Return [x, y] of the center of cell containing provided text 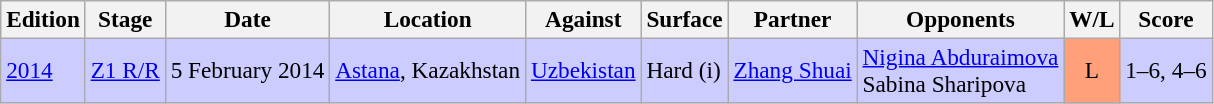
Edition [44, 19]
Z1 R/R [125, 70]
L [1092, 70]
Stage [125, 19]
W/L [1092, 19]
Nigina Abduraimova Sabina Sharipova [960, 70]
Hard (i) [684, 70]
Uzbekistan [583, 70]
Date [248, 19]
1–6, 4–6 [1166, 70]
Opponents [960, 19]
Score [1166, 19]
2014 [44, 70]
Location [428, 19]
Zhang Shuai [792, 70]
Astana, Kazakhstan [428, 70]
Partner [792, 19]
Against [583, 19]
Surface [684, 19]
5 February 2014 [248, 70]
